Output the (x, y) coordinate of the center of the cell containing the given text.  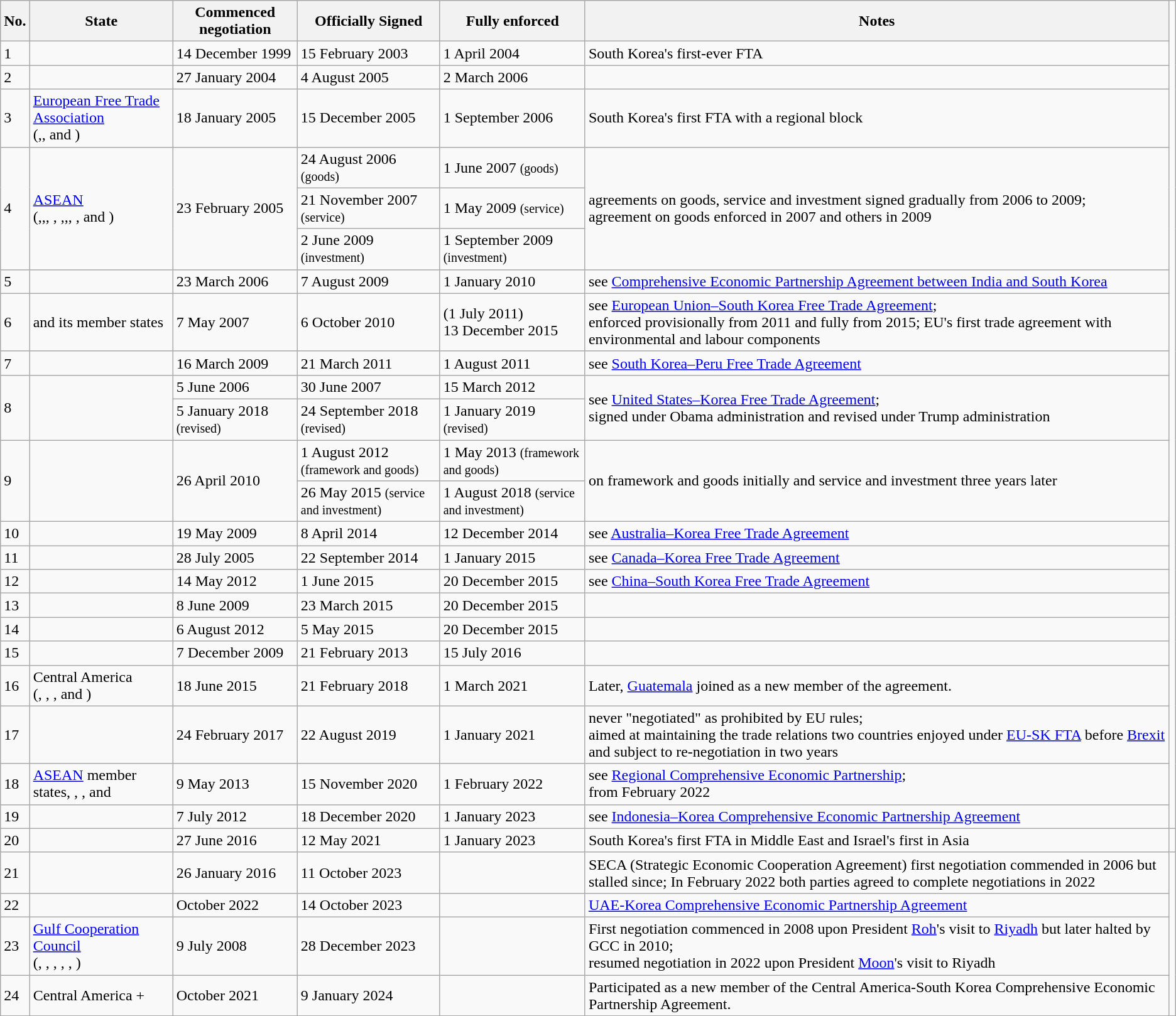
Fully enforced (513, 21)
24 August 2006 (goods) (368, 167)
October 2021 (235, 995)
22 August 2019 (368, 735)
15 March 2012 (513, 387)
7 August 2009 (368, 281)
23 February 2005 (235, 208)
21 November 2007 (service) (368, 208)
1 March 2021 (513, 686)
7 (15, 363)
see United States–Korea Free Trade Agreement;signed under Obama administration and revised under Trump administration (877, 407)
18 (15, 784)
16 (15, 686)
21 (15, 873)
11 October 2023 (368, 873)
Later, Guatemala joined as a new member of the agreement. (877, 686)
15 (15, 653)
European Free Trade Association(,, and ) (101, 118)
see Regional Comprehensive Economic Partnership;from February 2022 (877, 784)
17 (15, 735)
Notes (877, 21)
23 March 2006 (235, 281)
2 (15, 77)
(1 July 2011)13 December 2015 (513, 322)
1 June 2007 (goods) (513, 167)
1 April 2004 (513, 53)
1 June 2015 (368, 581)
21 February 2013 (368, 653)
see Australia–Korea Free Trade Agreement (877, 534)
18 December 2020 (368, 816)
28 July 2005 (235, 558)
Central America + (101, 995)
see Comprehensive Economic Partnership Agreement between India and South Korea (877, 281)
1 January 2019 (revised) (513, 419)
6 October 2010 (368, 322)
15 July 2016 (513, 653)
3 (15, 118)
26 April 2010 (235, 480)
16 March 2009 (235, 363)
2 June 2009 (investment) (368, 249)
South Korea's first-ever FTA (877, 53)
Commenced negotiation (235, 21)
26 January 2016 (235, 873)
1 September 2006 (513, 118)
8 (15, 407)
8 June 2009 (235, 605)
Gulf Cooperation Council(, , , , , ) (101, 946)
27 January 2004 (235, 77)
ASEAN(,,, , ,,, , and ) (101, 208)
1 August 2018 (service and investment) (513, 501)
see Canada–Korea Free Trade Agreement (877, 558)
1 August 2011 (513, 363)
South Korea's first FTA with a regional block (877, 118)
24 (15, 995)
19 (15, 816)
26 May 2015 (service and investment) (368, 501)
No. (15, 21)
9 January 2024 (368, 995)
1 September 2009 (investment) (513, 249)
7 May 2007 (235, 322)
27 June 2016 (235, 840)
28 December 2023 (368, 946)
on framework and goods initially and service and investment three years later (877, 480)
2 March 2006 (513, 77)
13 (15, 605)
12 (15, 581)
1 February 2022 (513, 784)
1 August 2012 (framework and goods) (368, 460)
Central America(, , , and ) (101, 686)
22 September 2014 (368, 558)
10 (15, 534)
7 December 2009 (235, 653)
9 (15, 480)
9 July 2008 (235, 946)
UAE-Korea Comprehensive Economic Partnership Agreement (877, 905)
1 January 2015 (513, 558)
4 (15, 208)
11 (15, 558)
21 February 2018 (368, 686)
ASEAN member states, , , and (101, 784)
14 May 2012 (235, 581)
30 June 2007 (368, 387)
1 May 2009 (service) (513, 208)
4 August 2005 (368, 77)
see South Korea–Peru Free Trade Agreement (877, 363)
24 September 2018 (revised) (368, 419)
12 December 2014 (513, 534)
October 2022 (235, 905)
15 November 2020 (368, 784)
15 December 2005 (368, 118)
15 February 2003 (368, 53)
14 (15, 629)
8 April 2014 (368, 534)
18 June 2015 (235, 686)
and its member states (101, 322)
1 January 2021 (513, 735)
21 March 2011 (368, 363)
6 August 2012 (235, 629)
7 July 2012 (235, 816)
see China–South Korea Free Trade Agreement (877, 581)
5 June 2006 (235, 387)
Officially Signed (368, 21)
12 May 2021 (368, 840)
23 (15, 946)
6 (15, 322)
1 January 2010 (513, 281)
5 May 2015 (368, 629)
Participated as a new member of the Central America-South Korea Comprehensive Economic Partnership Agreement. (877, 995)
23 March 2015 (368, 605)
18 January 2005 (235, 118)
1 (15, 53)
19 May 2009 (235, 534)
14 October 2023 (368, 905)
5 (15, 281)
20 (15, 840)
22 (15, 905)
14 December 1999 (235, 53)
5 January 2018 (revised) (235, 419)
1 May 2013 (framework and goods) (513, 460)
State (101, 21)
agreements on goods, service and investment signed gradually from 2006 to 2009;agreement on goods enforced in 2007 and others in 2009 (877, 208)
24 February 2017 (235, 735)
9 May 2013 (235, 784)
see Indonesia–Korea Comprehensive Economic Partnership Agreement (877, 816)
South Korea's first FTA in Middle East and Israel's first in Asia (877, 840)
